Scan for the cell matching the given text and deliver its (X, Y) coordinate at center. 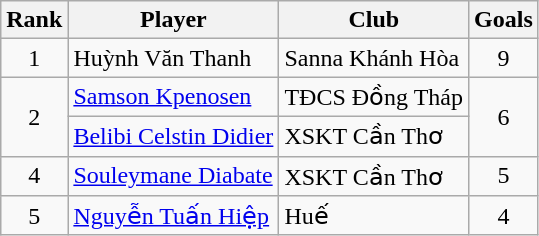
Souleymane Diabate (174, 176)
9 (504, 58)
Samson Kpenosen (174, 97)
Club (374, 20)
Rank (34, 20)
Huế (374, 216)
Nguyễn Tuấn Hiệp (174, 216)
Player (174, 20)
Belibi Celstin Didier (174, 136)
Sanna Khánh Hòa (374, 58)
Huỳnh Văn Thanh (174, 58)
Goals (504, 20)
6 (504, 116)
TĐCS Đồng Tháp (374, 97)
2 (34, 116)
1 (34, 58)
